Pinpoint the cell where the given text exists, returning its [x, y] midpoint coordinate. 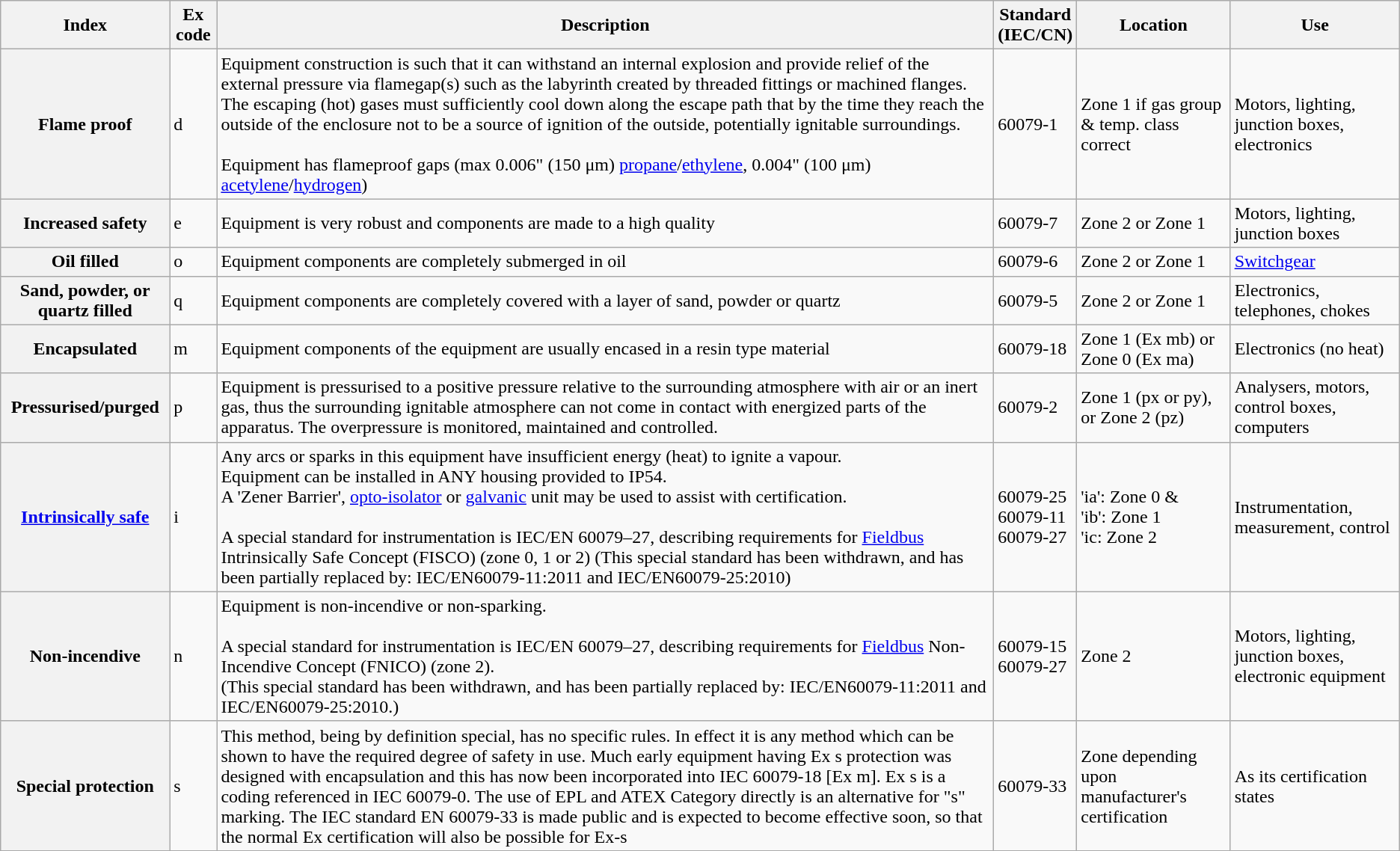
Intrinsically safe [85, 517]
Standard(IEC/CN) [1035, 25]
60079-7 [1035, 223]
60079-1560079-27 [1035, 657]
Analysers, motors, control boxes, computers [1315, 408]
Zone depending upon manufacturer's certification [1153, 785]
e [193, 223]
Switchgear [1315, 262]
Index [85, 25]
s [193, 785]
Use [1315, 25]
Sand, powder, or quartz filled [85, 301]
q [193, 301]
Motors, lighting, junction boxes, electronic equipment [1315, 657]
Encapsulated [85, 348]
Zone 1 (px or py), or Zone 2 (pz) [1153, 408]
Pressurised/purged [85, 408]
Equipment components of the equipment are usually encased in a resin type material [606, 348]
Equipment components are completely covered with a layer of sand, powder or quartz [606, 301]
Motors, lighting, junction boxes, electronics [1315, 124]
Instrumentation, measurement, control [1315, 517]
n [193, 657]
As its certification states [1315, 785]
60079-33 [1035, 785]
d [193, 124]
60079-1 [1035, 124]
m [193, 348]
Increased safety [85, 223]
60079-25 60079-1160079-27 [1035, 517]
Electronics (no heat) [1315, 348]
Non-incendive [85, 657]
Electronics, telephones, chokes [1315, 301]
Location [1153, 25]
o [193, 262]
Zone 1 (Ex mb) or Zone 0 (Ex ma) [1153, 348]
Zone 2 [1153, 657]
Equipment is very robust and components are made to a high quality [606, 223]
Ex code [193, 25]
60079-6 [1035, 262]
p [193, 408]
Oil filled [85, 262]
60079-18 [1035, 348]
i [193, 517]
Flame proof [85, 124]
Description [606, 25]
Equipment components are completely submerged in oil [606, 262]
Zone 1 if gas group & temp. class correct [1153, 124]
60079-2 [1035, 408]
'ia': Zone 0 & 'ib': Zone 1'ic: Zone 2 [1153, 517]
Motors, lighting, junction boxes [1315, 223]
60079-5 [1035, 301]
Special protection [85, 785]
